Capture the cell that displays the provided text and extract its [x, y] central coordinate. 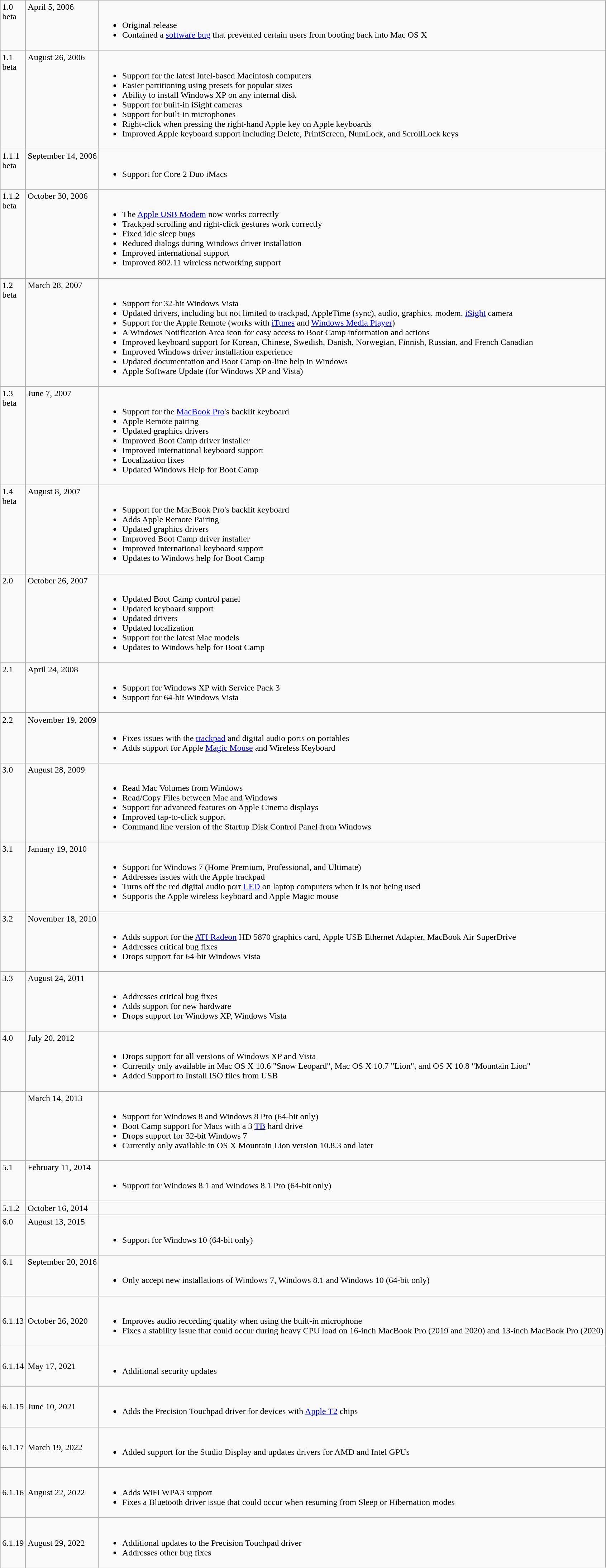
1.4beta [13, 529]
August 26, 2006 [62, 100]
March 19, 2022 [62, 1447]
Addresses critical bug fixesAdds support for new hardwareDrops support for Windows XP, Windows Vista [352, 1001]
June 10, 2021 [62, 1407]
3.2 [13, 942]
Additional security updates [352, 1366]
June 7, 2007 [62, 436]
3.1 [13, 877]
October 30, 2006 [62, 234]
3.0 [13, 802]
April 24, 2008 [62, 688]
August 13, 2015 [62, 1235]
Support for Windows 8.1 and Windows 8.1 Pro (64-bit only) [352, 1181]
Only accept new installations of Windows 7, Windows 8.1 and Windows 10 (64-bit only) [352, 1276]
2.1 [13, 688]
Fixes issues with the trackpad and digital audio ports on portablesAdds support for Apple Magic Mouse and Wireless Keyboard [352, 738]
November 18, 2010 [62, 942]
Support for Core 2 Duo iMacs [352, 169]
6.1.13 [13, 1321]
5.1 [13, 1181]
Adds the Precision Touchpad driver for devices with Apple T2 chips [352, 1407]
April 5, 2006 [62, 25]
4.0 [13, 1062]
1.1.2beta [13, 234]
Adds WiFi WPA3 supportFixes a Bluetooth driver issue that could occur when resuming from Sleep or Hibernation modes [352, 1492]
August 29, 2022 [62, 1543]
2.2 [13, 738]
6.1.17 [13, 1447]
Support for Windows 10 (64-bit only) [352, 1235]
August 22, 2022 [62, 1492]
6.1.19 [13, 1543]
October 26, 2007 [62, 618]
1.3beta [13, 436]
Original releaseContained a software bug that prevented certain users from booting back into Mac OS X [352, 25]
July 20, 2012 [62, 1062]
September 20, 2016 [62, 1276]
1.1.1beta [13, 169]
Added support for the Studio Display and updates drivers for AMD and Intel GPUs [352, 1447]
March 28, 2007 [62, 332]
September 14, 2006 [62, 169]
6.0 [13, 1235]
6.1.15 [13, 1407]
February 11, 2014 [62, 1181]
August 28, 2009 [62, 802]
1.2beta [13, 332]
January 19, 2010 [62, 877]
August 8, 2007 [62, 529]
August 24, 2011 [62, 1001]
5.1.2 [13, 1208]
Support for Windows XP with Service Pack 3Support for 64-bit Windows Vista [352, 688]
Additional updates to the Precision Touchpad driverAddresses other bug fixes [352, 1543]
1.1beta [13, 100]
October 26, 2020 [62, 1321]
March 14, 2013 [62, 1126]
2.0 [13, 618]
6.1.16 [13, 1492]
3.3 [13, 1001]
6.1 [13, 1276]
November 19, 2009 [62, 738]
May 17, 2021 [62, 1366]
October 16, 2014 [62, 1208]
6.1.14 [13, 1366]
1.0beta [13, 25]
